Scan for the cell matching the given text and deliver its (x, y) coordinate at center. 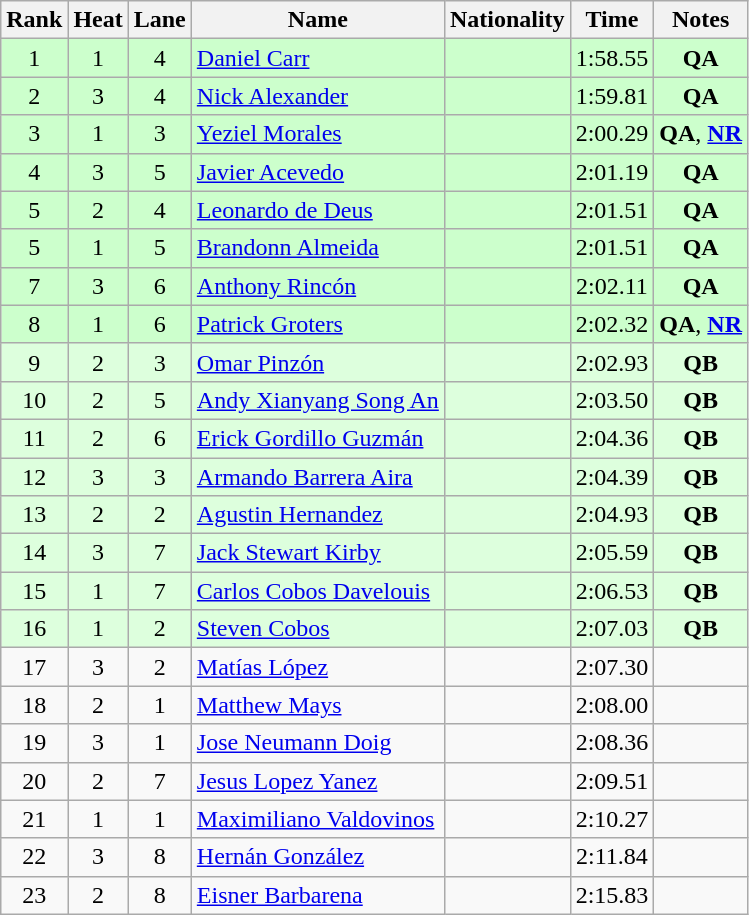
Maximiliano Valdovinos (318, 819)
2:05.59 (612, 553)
2:04.36 (612, 438)
13 (34, 515)
2:06.53 (612, 591)
12 (34, 477)
16 (34, 629)
Eisner Barbarena (318, 895)
Steven Cobos (318, 629)
11 (34, 438)
Hernán González (318, 857)
Jesus Lopez Yanez (318, 781)
Agustin Hernandez (318, 515)
Heat (98, 20)
Daniel Carr (318, 58)
Nick Alexander (318, 96)
9 (34, 362)
Name (318, 20)
Armando Barrera Aira (318, 477)
2:02.32 (612, 324)
Rank (34, 20)
Matthew Mays (318, 705)
Lane (160, 20)
2:15.83 (612, 895)
18 (34, 705)
2:08.00 (612, 705)
Time (612, 20)
2:08.36 (612, 743)
2:00.29 (612, 134)
2:04.39 (612, 477)
17 (34, 667)
Andy Xianyang Song An (318, 400)
21 (34, 819)
Erick Gordillo Guzmán (318, 438)
2:01.19 (612, 172)
2:10.27 (612, 819)
Nationality (507, 20)
22 (34, 857)
19 (34, 743)
Anthony Rincón (318, 286)
15 (34, 591)
Jose Neumann Doig (318, 743)
Jack Stewart Kirby (318, 553)
2:11.84 (612, 857)
Leonardo de Deus (318, 210)
2:07.03 (612, 629)
2:09.51 (612, 781)
2:04.93 (612, 515)
1:58.55 (612, 58)
2:07.30 (612, 667)
Notes (701, 20)
Carlos Cobos Davelouis (318, 591)
23 (34, 895)
2:02.11 (612, 286)
2:02.93 (612, 362)
Yeziel Morales (318, 134)
20 (34, 781)
Patrick Groters (318, 324)
Brandonn Almeida (318, 248)
Omar Pinzón (318, 362)
1:59.81 (612, 96)
Matías López (318, 667)
Javier Acevedo (318, 172)
2:03.50 (612, 400)
10 (34, 400)
14 (34, 553)
